Return (x, y) of the center of cell containing provided text 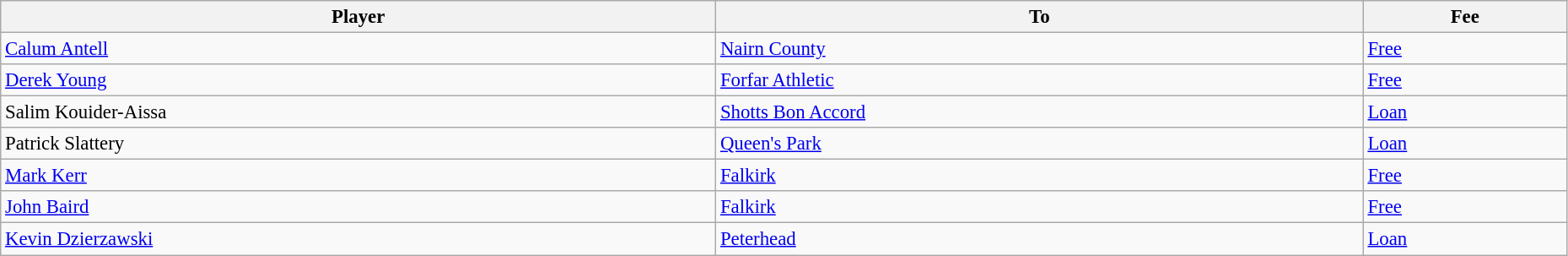
Kevin Dzierzawski (358, 239)
John Baird (358, 207)
To (1040, 17)
Nairn County (1040, 49)
Peterhead (1040, 239)
Mark Kerr (358, 176)
Derek Young (358, 80)
Player (358, 17)
Calum Antell (358, 49)
Shotts Bon Accord (1040, 112)
Salim Kouider-Aissa (358, 112)
Forfar Athletic (1040, 80)
Patrick Slattery (358, 144)
Queen's Park (1040, 144)
Fee (1464, 17)
